Find where the given text appears and provide that cell's center as (X, Y) coordinate. 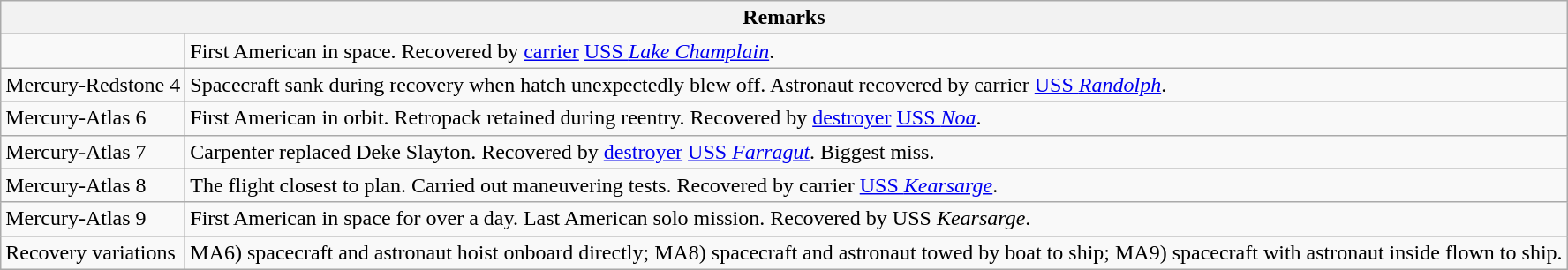
Carpenter replaced Deke Slayton. Recovered by destroyer USS Farragut. Biggest miss. (876, 152)
Remarks (784, 18)
First American in space for over a day. Last American solo mission. Recovered by USS Kearsarge. (876, 219)
Mercury-Redstone 4 (94, 85)
Mercury-Atlas 9 (94, 219)
Mercury-Atlas 8 (94, 185)
Spacecraft sank during recovery when hatch unexpectedly blew off. Astronaut recovered by carrier USS Randolph. (876, 85)
Mercury-Atlas 7 (94, 152)
Mercury-Atlas 6 (94, 118)
First American in orbit. Retropack retained during reentry. Recovered by destroyer USS Noa. (876, 118)
The flight closest to plan. Carried out maneuvering tests. Recovered by carrier USS Kearsarge. (876, 185)
Recovery variations (94, 252)
First American in space. Recovered by carrier USS Lake Champlain. (876, 51)
